Pinpoint the cell where the given text exists, returning its [x, y] midpoint coordinate. 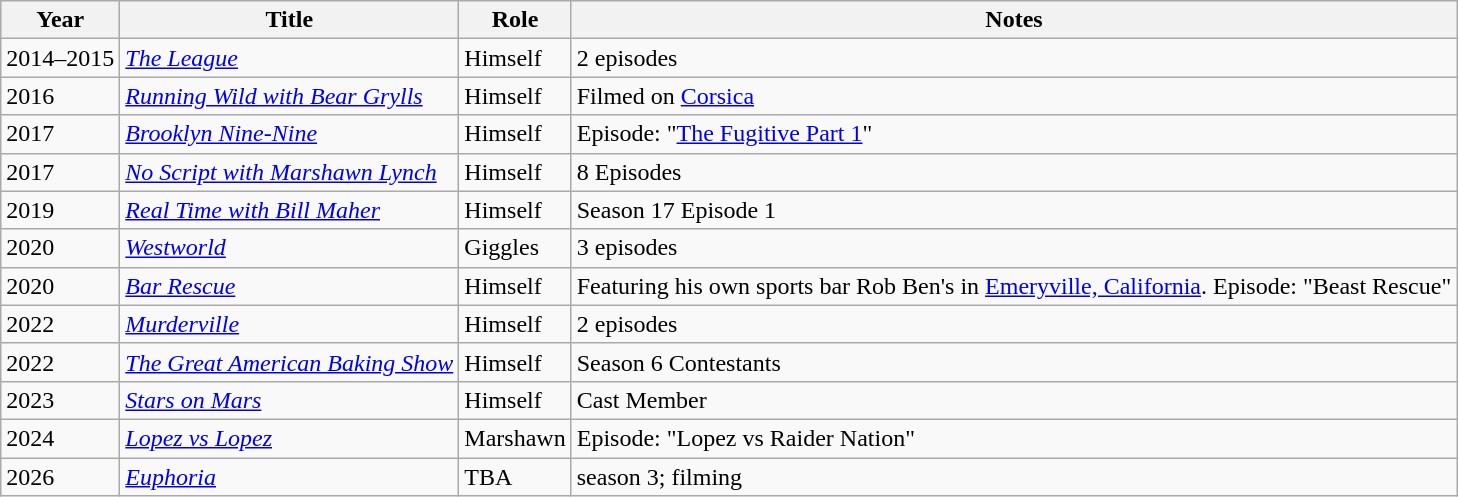
2016 [60, 96]
8 Episodes [1014, 172]
Running Wild with Bear Grylls [290, 96]
Role [515, 20]
Marshawn [515, 438]
Title [290, 20]
Giggles [515, 248]
Episode: "The Fugitive Part 1" [1014, 134]
2024 [60, 438]
Episode: "Lopez vs Raider Nation" [1014, 438]
No Script with Marshawn Lynch [290, 172]
Season 17 Episode 1 [1014, 210]
2026 [60, 477]
The League [290, 58]
Westworld [290, 248]
Season 6 Contestants [1014, 362]
TBA [515, 477]
Lopez vs Lopez [290, 438]
season 3; filming [1014, 477]
Cast Member [1014, 400]
2023 [60, 400]
Murderville [290, 324]
Notes [1014, 20]
The Great American Baking Show [290, 362]
Bar Rescue [290, 286]
Year [60, 20]
2014–2015 [60, 58]
Brooklyn Nine-Nine [290, 134]
Featuring his own sports bar Rob Ben's in Emeryville, California. Episode: "Beast Rescue" [1014, 286]
Real Time with Bill Maher [290, 210]
Euphoria [290, 477]
2019 [60, 210]
3 episodes [1014, 248]
Stars on Mars [290, 400]
Filmed on Corsica [1014, 96]
